Scan for the cell matching the given text and deliver its [x, y] coordinate at center. 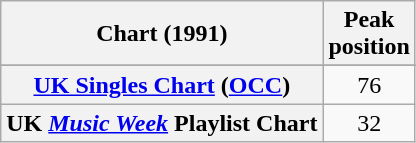
32 [369, 123]
UK Music Week Playlist Chart [162, 123]
76 [369, 85]
UK Singles Chart (OCC) [162, 85]
Peakposition [369, 34]
Chart (1991) [162, 34]
